Detect which cell encompasses the target text, then output its [X, Y] center coordinate. 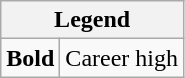
Bold [30, 58]
Career high [122, 58]
Legend [92, 20]
